Search for the cell housing the specified text and yield its [x, y] center coordinate. 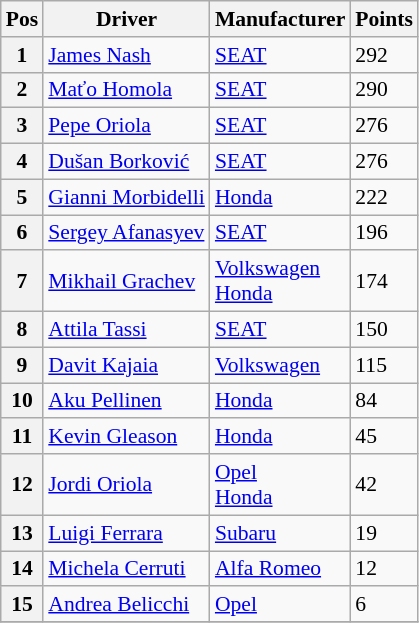
3 [22, 126]
VolkswagenHonda [280, 282]
Aku Pellinen [126, 401]
OpelHonda [280, 484]
19 [384, 533]
Mikhail Grachev [126, 282]
84 [384, 401]
Manufacturer [280, 19]
1 [22, 55]
Points [384, 19]
7 [22, 282]
Sergey Afanasyev [126, 233]
Gianni Morbidelli [126, 197]
4 [22, 162]
42 [384, 484]
14 [22, 569]
Pos [22, 19]
150 [384, 330]
Subaru [280, 533]
5 [22, 197]
Maťo Homola [126, 90]
174 [384, 282]
Attila Tassi [126, 330]
Davit Kajaia [126, 365]
8 [22, 330]
Volkswagen [280, 365]
Michela Cerruti [126, 569]
292 [384, 55]
Luigi Ferrara [126, 533]
10 [22, 401]
11 [22, 437]
Alfa Romeo [280, 569]
222 [384, 197]
196 [384, 233]
13 [22, 533]
Andrea Belicchi [126, 605]
James Nash [126, 55]
Opel [280, 605]
2 [22, 90]
45 [384, 437]
Jordi Oriola [126, 484]
Dušan Borković [126, 162]
15 [22, 605]
115 [384, 365]
9 [22, 365]
Pepe Oriola [126, 126]
Kevin Gleason [126, 437]
290 [384, 90]
Driver [126, 19]
